Find where the given text appears and provide that cell's center as (X, Y) coordinate. 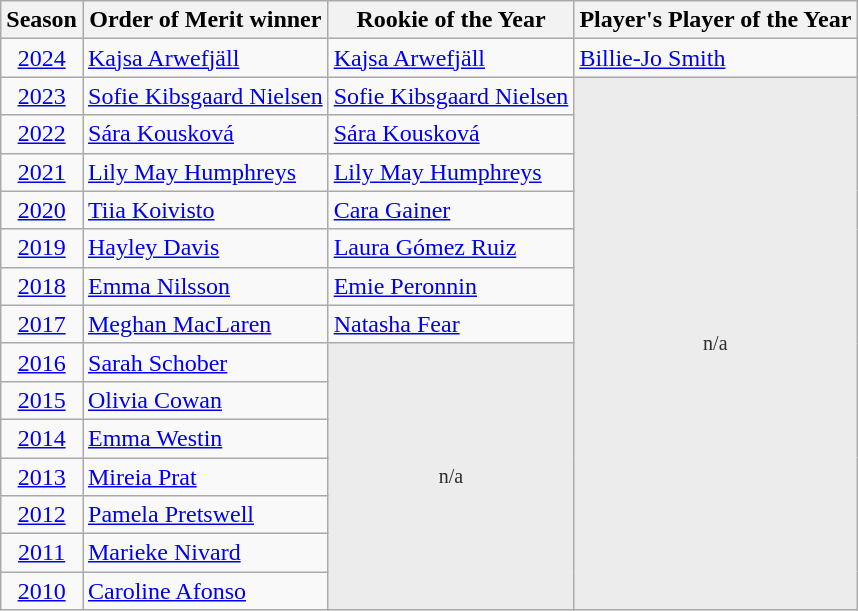
Marieke Nivard (205, 553)
2012 (42, 515)
Olivia Cowan (205, 400)
Billie-Jo Smith (716, 58)
Emma Nilsson (205, 286)
2011 (42, 553)
Season (42, 20)
2016 (42, 362)
Meghan MacLaren (205, 324)
2018 (42, 286)
2023 (42, 96)
Order of Merit winner (205, 20)
2014 (42, 438)
Natasha Fear (451, 324)
Sarah Schober (205, 362)
2021 (42, 172)
2015 (42, 400)
Tiia Koivisto (205, 210)
2017 (42, 324)
2022 (42, 134)
Caroline Afonso (205, 591)
Player's Player of the Year (716, 20)
Emie Peronnin (451, 286)
Laura Gómez Ruiz (451, 248)
2020 (42, 210)
2019 (42, 248)
Cara Gainer (451, 210)
Rookie of the Year (451, 20)
2010 (42, 591)
2024 (42, 58)
Hayley Davis (205, 248)
Pamela Pretswell (205, 515)
Emma Westin (205, 438)
Mireia Prat (205, 477)
2013 (42, 477)
